Detect which cell encompasses the target text, then output its [X, Y] center coordinate. 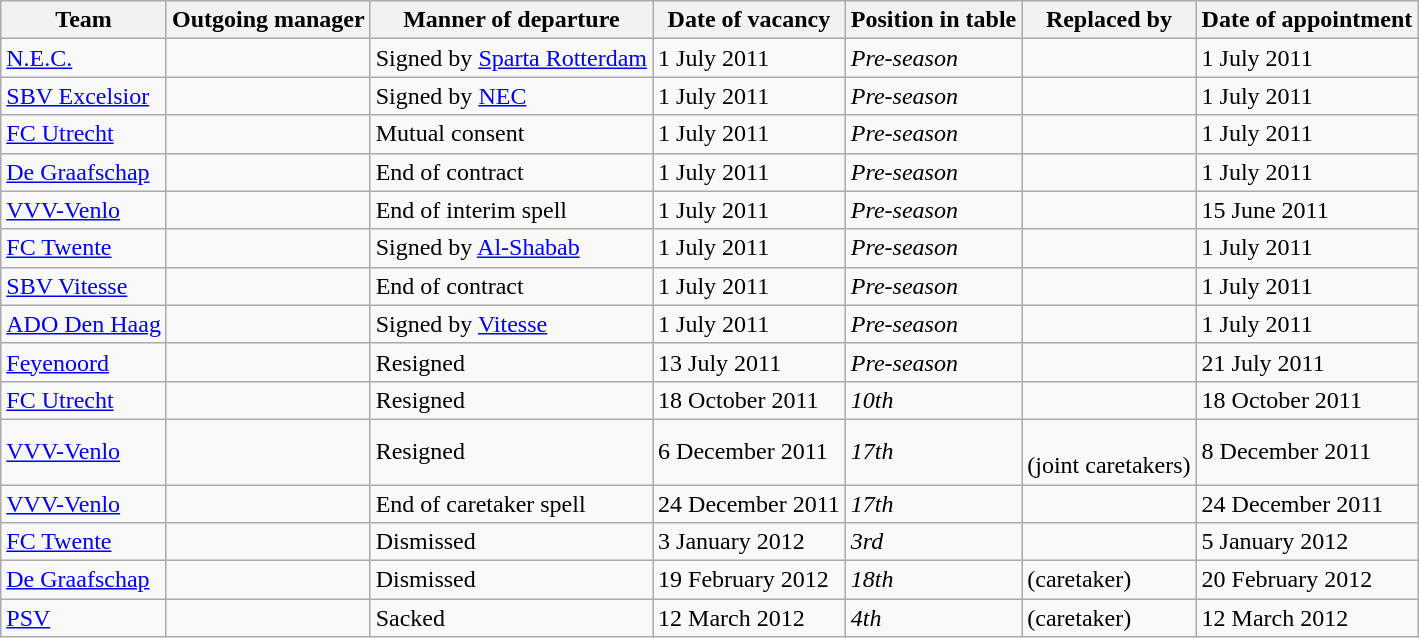
Signed by Sparta Rotterdam [511, 58]
Date of appointment [1307, 20]
Sacked [511, 618]
ADO Den Haag [84, 324]
Mutual consent [511, 134]
Feyenoord [84, 362]
(joint caretakers) [1109, 452]
5 January 2012 [1307, 542]
10th [933, 400]
3rd [933, 542]
SBV Vitesse [84, 286]
End of interim spell [511, 210]
Signed by Al-Shabab [511, 248]
N.E.C. [84, 58]
Team [84, 20]
Manner of departure [511, 20]
20 February 2012 [1307, 580]
Outgoing manager [268, 20]
6 December 2011 [750, 452]
PSV [84, 618]
Signed by NEC [511, 96]
19 February 2012 [750, 580]
End of caretaker spell [511, 503]
SBV Excelsior [84, 96]
13 July 2011 [750, 362]
Signed by Vitesse [511, 324]
Date of vacancy [750, 20]
3 January 2012 [750, 542]
15 June 2011 [1307, 210]
21 July 2011 [1307, 362]
8 December 2011 [1307, 452]
18th [933, 580]
Replaced by [1109, 20]
4th [933, 618]
Position in table [933, 20]
